Scan for the cell matching the given text and deliver its [x, y] coordinate at center. 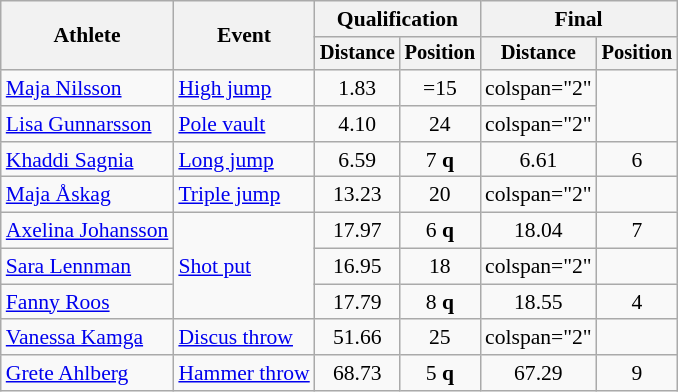
Vanessa Kamga [88, 338]
Fanny Roos [88, 302]
17.79 [358, 302]
7 q [440, 160]
6 [637, 160]
8 q [440, 302]
Maja Nilsson [88, 88]
4.10 [358, 124]
Qualification [398, 19]
Shot put [244, 266]
Final [578, 19]
Hammer throw [244, 373]
Axelina Johansson [88, 231]
24 [440, 124]
16.95 [358, 267]
High jump [244, 88]
Sara Lennman [88, 267]
Pole vault [244, 124]
Discus throw [244, 338]
67.29 [538, 373]
Triple jump [244, 195]
6.59 [358, 160]
13.23 [358, 195]
Maja Åskag [88, 195]
18.55 [538, 302]
1.83 [358, 88]
6 q [440, 231]
=15 [440, 88]
6.61 [538, 160]
5 q [440, 373]
Lisa Gunnarsson [88, 124]
Athlete [88, 36]
51.66 [358, 338]
18 [440, 267]
Khaddi Sagnia [88, 160]
Event [244, 36]
17.97 [358, 231]
20 [440, 195]
25 [440, 338]
4 [637, 302]
68.73 [358, 373]
9 [637, 373]
7 [637, 231]
Grete Ahlberg [88, 373]
Long jump [244, 160]
18.04 [538, 231]
